For the text-containing cell, return its midpoint in (X, Y) coordinate format. 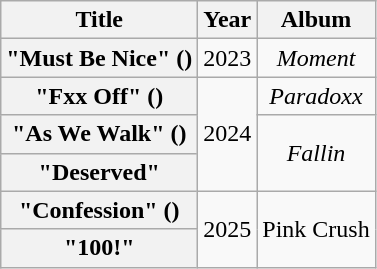
Pink Crush (316, 229)
Title (100, 20)
"Must Be Nice" () (100, 58)
"Fxx Off" () (100, 96)
Album (316, 20)
2025 (228, 229)
"As We Walk" () (100, 134)
Fallin (316, 153)
Paradoxx (316, 96)
2023 (228, 58)
"Confession" () (100, 210)
"100!" (100, 248)
Moment (316, 58)
Year (228, 20)
"Deserved" (100, 172)
2024 (228, 134)
